Provide the (X, Y) coordinate of the cell's center where the given text is located.  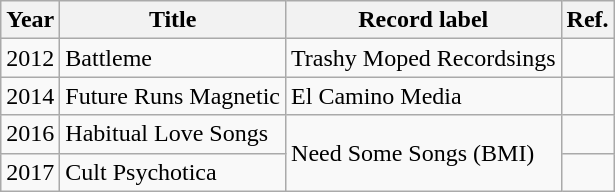
Title (173, 20)
Habitual Love Songs (173, 134)
Need Some Songs (BMI) (424, 153)
Record label (424, 20)
Year (30, 20)
Ref. (588, 20)
Trashy Moped Recordsings (424, 58)
Battleme (173, 58)
2012 (30, 58)
2014 (30, 96)
El Camino Media (424, 96)
2016 (30, 134)
Future Runs Magnetic (173, 96)
2017 (30, 172)
Cult Psychotica (173, 172)
